Capture the cell that displays the provided text and extract its (X, Y) central coordinate. 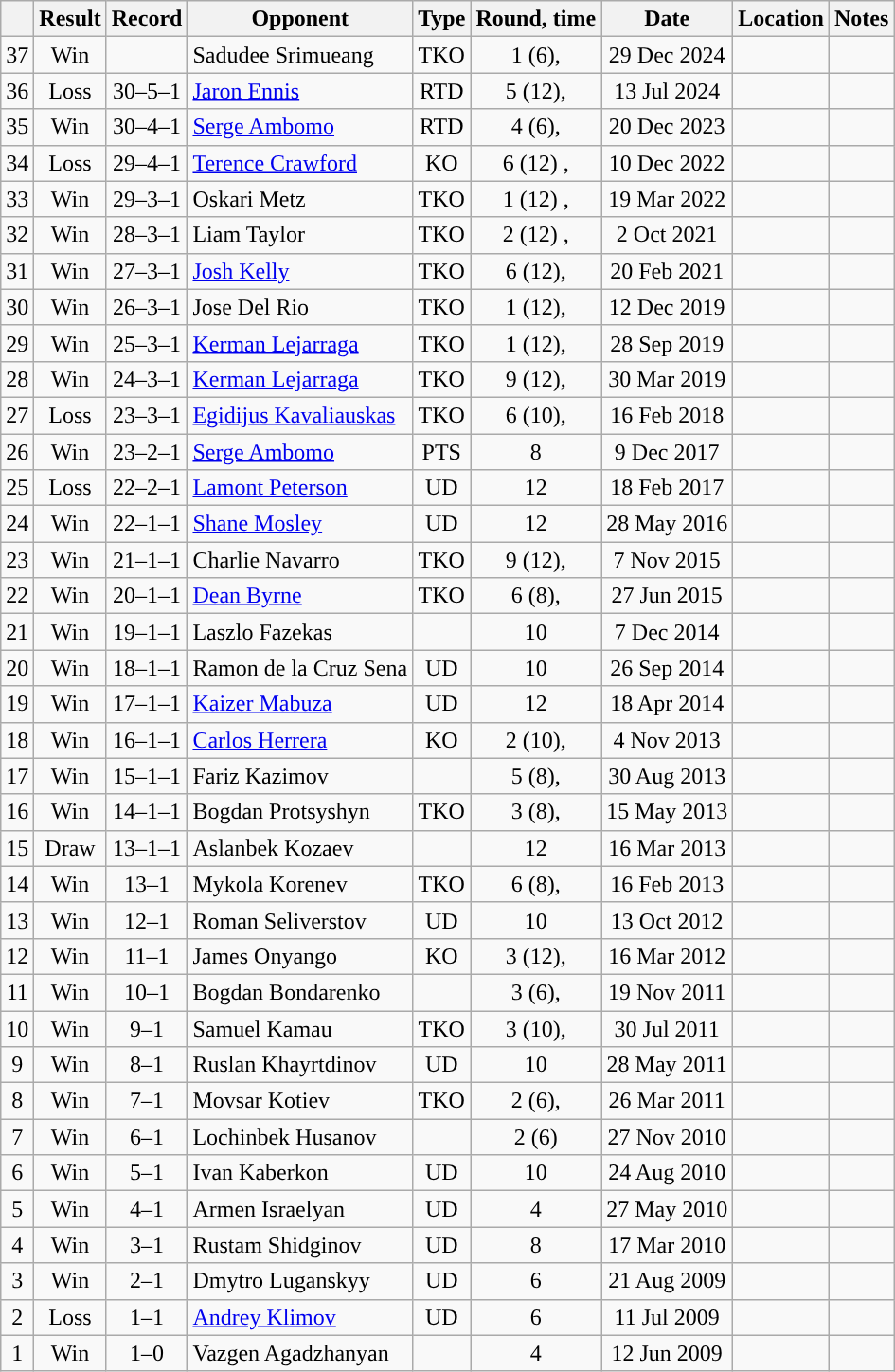
19–1–1 (147, 632)
34 (17, 163)
Terence Crawford (300, 163)
18–1–1 (147, 668)
Egidijus Kavaliauskas (300, 415)
10–1 (147, 992)
2 (17, 1317)
26 (17, 452)
Jose Del Rio (300, 307)
18 (17, 740)
14 (17, 884)
1 (17, 1353)
2 Oct 2021 (667, 235)
17–1–1 (147, 704)
9 (17, 1065)
Jaron Ennis (300, 91)
1 (12) , (536, 199)
28 Sep 2019 (667, 343)
19 Mar 2022 (667, 199)
12 Jun 2009 (667, 1353)
3 (6), (536, 992)
23–3–1 (147, 415)
Ruslan Khayrtdinov (300, 1065)
Round, time (536, 19)
18 Apr 2014 (667, 704)
3 (10), (536, 1028)
20 Dec 2023 (667, 127)
24–3–1 (147, 379)
27 May 2010 (667, 1209)
27–3–1 (147, 271)
32 (17, 235)
25–3–1 (147, 343)
7 Nov 2015 (667, 560)
26 Mar 2011 (667, 1101)
15 May 2013 (667, 812)
Lamont Peterson (300, 488)
28 May 2016 (667, 524)
13 Jul 2024 (667, 91)
30 Aug 2013 (667, 776)
16 (17, 812)
11 Jul 2009 (667, 1317)
Type (441, 19)
17 (17, 776)
24 (17, 524)
7 Dec 2014 (667, 632)
14–1–1 (147, 812)
5 (17, 1209)
Laszlo Fazekas (300, 632)
31 (17, 271)
Shane Mosley (300, 524)
Charlie Navarro (300, 560)
5 (8), (536, 776)
Notes (861, 19)
16 Feb 2018 (667, 415)
Kaizer Mabuza (300, 704)
Oskari Metz (300, 199)
Samuel Kamau (300, 1028)
24 Aug 2010 (667, 1173)
35 (17, 127)
13–1–1 (147, 848)
7–1 (147, 1101)
Dean Byrne (300, 596)
Josh Kelly (300, 271)
Opponent (300, 19)
13 Oct 2012 (667, 920)
Bogdan Bondarenko (300, 992)
30–5–1 (147, 91)
33 (17, 199)
Dmytro Luganskyy (300, 1281)
27 Nov 2010 (667, 1137)
29 (17, 343)
Andrey Klimov (300, 1317)
21 Aug 2009 (667, 1281)
9 Dec 2017 (667, 452)
29–4–1 (147, 163)
2 (12) , (536, 235)
3 (8), (536, 812)
2 (6), (536, 1101)
12–1 (147, 920)
29 Dec 2024 (667, 55)
James Onyango (300, 956)
Aslanbek Kozaev (300, 848)
20–1–1 (147, 596)
Sadudee Srimueang (300, 55)
16–1–1 (147, 740)
29–3–1 (147, 199)
5 (12), (536, 91)
20 (17, 668)
22–1–1 (147, 524)
30–4–1 (147, 127)
30 (17, 307)
Date (667, 19)
18 Feb 2017 (667, 488)
27 Jun 2015 (667, 596)
10 Dec 2022 (667, 163)
2 (6) (536, 1137)
25 (17, 488)
28 May 2011 (667, 1065)
21–1–1 (147, 560)
9–1 (147, 1028)
1 (6), (536, 55)
36 (17, 91)
16 Feb 2013 (667, 884)
4 Nov 2013 (667, 740)
Mykola Korenev (300, 884)
Fariz Kazimov (300, 776)
11–1 (147, 956)
6 (10), (536, 415)
Ramon de la Cruz Sena (300, 668)
15 (17, 848)
2–1 (147, 1281)
Lochinbek Husanov (300, 1137)
19 (17, 704)
Result (70, 19)
26–3–1 (147, 307)
1–1 (147, 1317)
23 (17, 560)
20 Feb 2021 (667, 271)
22 (17, 596)
23–2–1 (147, 452)
PTS (441, 452)
Movsar Kotiev (300, 1101)
Rustam Shidginov (300, 1245)
4–1 (147, 1209)
21 (17, 632)
16 Mar 2013 (667, 848)
30 Jul 2011 (667, 1028)
26 Sep 2014 (667, 668)
Draw (70, 848)
13–1 (147, 884)
3–1 (147, 1245)
19 Nov 2011 (667, 992)
17 Mar 2010 (667, 1245)
27 (17, 415)
3 (17, 1281)
Carlos Herrera (300, 740)
Vazgen Agadzhanyan (300, 1353)
8–1 (147, 1065)
Liam Taylor (300, 235)
Roman Seliverstov (300, 920)
4 (6), (536, 127)
Armen Israelyan (300, 1209)
37 (17, 55)
6 (12) , (536, 163)
28–3–1 (147, 235)
6 (12), (536, 271)
7 (17, 1137)
15–1–1 (147, 776)
16 Mar 2012 (667, 956)
2 (10), (536, 740)
Ivan Kaberkon (300, 1173)
5–1 (147, 1173)
30 Mar 2019 (667, 379)
28 (17, 379)
Record (147, 19)
Bogdan Protsyshyn (300, 812)
1–0 (147, 1353)
6–1 (147, 1137)
22–2–1 (147, 488)
12 Dec 2019 (667, 307)
13 (17, 920)
11 (17, 992)
3 (12), (536, 956)
Location (781, 19)
